Search for the cell housing the specified text and yield its (X, Y) center coordinate. 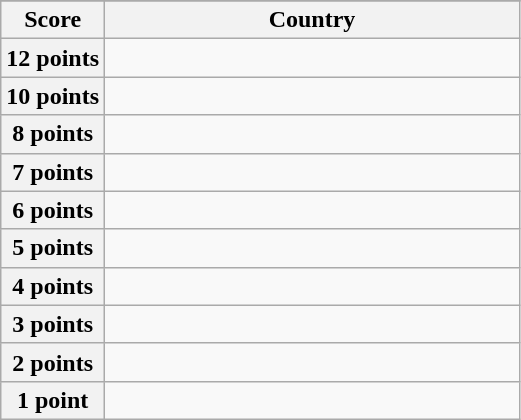
5 points (53, 248)
Score (53, 20)
8 points (53, 134)
1 point (53, 400)
4 points (53, 286)
7 points (53, 172)
2 points (53, 362)
12 points (53, 58)
3 points (53, 324)
Country (312, 20)
6 points (53, 210)
10 points (53, 96)
